Provide the [x, y] coordinate of the cell's center where the given text is located.  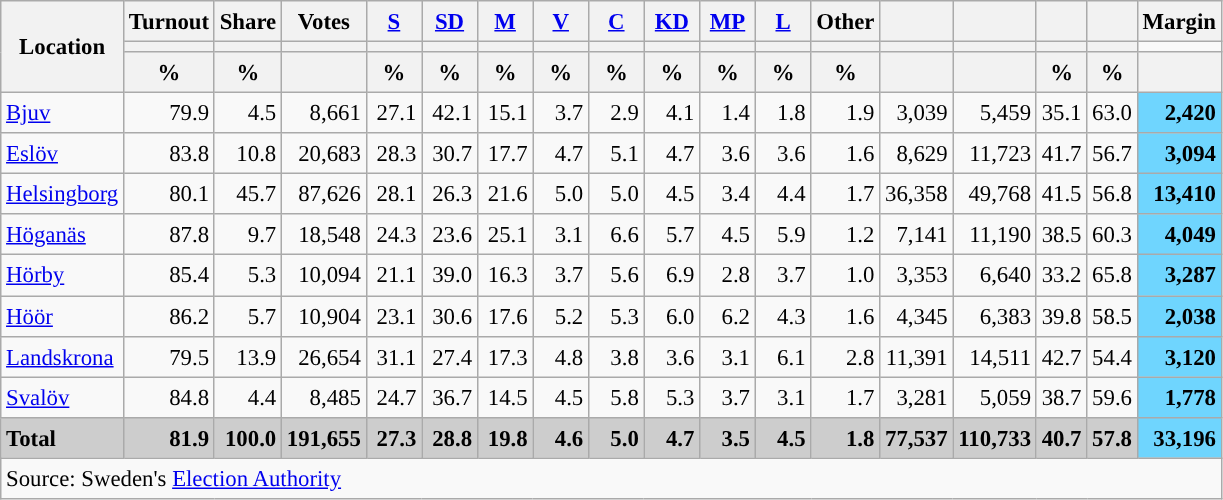
1,778 [1179, 398]
86.2 [170, 316]
M [505, 22]
Höör [62, 316]
4.1 [672, 114]
11,391 [916, 356]
83.8 [170, 154]
21.1 [394, 276]
24.7 [394, 398]
Total [62, 438]
Margin [1179, 22]
Hörby [62, 276]
38.5 [1061, 234]
17.7 [505, 154]
5.9 [783, 234]
56.8 [1112, 194]
1.9 [846, 114]
3,039 [916, 114]
Turnout [170, 22]
35.1 [1061, 114]
36,358 [916, 194]
Share [248, 22]
SD [450, 22]
8,661 [324, 114]
58.5 [1112, 316]
30.6 [450, 316]
Landskrona [62, 356]
3,120 [1179, 356]
14,511 [994, 356]
77,537 [916, 438]
33.2 [1061, 276]
26.3 [450, 194]
9.7 [248, 234]
80.1 [170, 194]
31.1 [394, 356]
56.7 [1112, 154]
3,353 [916, 276]
4.3 [783, 316]
39.0 [450, 276]
30.7 [450, 154]
2,038 [1179, 316]
57.8 [1112, 438]
3.4 [728, 194]
59.6 [1112, 398]
5.6 [617, 276]
5.8 [617, 398]
C [617, 22]
28.3 [394, 154]
V [561, 22]
15.1 [505, 114]
7,141 [916, 234]
17.6 [505, 316]
4.6 [561, 438]
79.9 [170, 114]
36.7 [450, 398]
8,629 [916, 154]
87,626 [324, 194]
6,640 [994, 276]
2.9 [617, 114]
S [394, 22]
1.0 [846, 276]
5.2 [561, 316]
Location [62, 47]
11,723 [994, 154]
Votes [324, 22]
23.6 [450, 234]
110,733 [994, 438]
40.7 [1061, 438]
Höganäs [62, 234]
25.1 [505, 234]
11,190 [994, 234]
84.8 [170, 398]
6.0 [672, 316]
3,287 [1179, 276]
10,094 [324, 276]
6,383 [994, 316]
41.7 [1061, 154]
Eslöv [62, 154]
39.8 [1061, 316]
Svalöv [62, 398]
41.5 [1061, 194]
Helsingborg [62, 194]
21.6 [505, 194]
81.9 [170, 438]
4.8 [561, 356]
100.0 [248, 438]
191,655 [324, 438]
18,548 [324, 234]
54.4 [1112, 356]
8,485 [324, 398]
6.2 [728, 316]
4,345 [916, 316]
MP [728, 22]
60.3 [1112, 234]
5,059 [994, 398]
63.0 [1112, 114]
26,654 [324, 356]
28.1 [394, 194]
79.5 [170, 356]
16.3 [505, 276]
Bjuv [62, 114]
Other [846, 22]
5.1 [617, 154]
87.8 [170, 234]
38.7 [1061, 398]
23.1 [394, 316]
28.8 [450, 438]
33,196 [1179, 438]
24.3 [394, 234]
85.4 [170, 276]
42.7 [1061, 356]
6.9 [672, 276]
1.2 [846, 234]
3,281 [916, 398]
45.7 [248, 194]
3.5 [728, 438]
KD [672, 22]
13.9 [248, 356]
6.6 [617, 234]
3.8 [617, 356]
20,683 [324, 154]
4,049 [1179, 234]
3,094 [1179, 154]
19.8 [505, 438]
2,420 [1179, 114]
17.3 [505, 356]
27.4 [450, 356]
14.5 [505, 398]
5,459 [994, 114]
10.8 [248, 154]
42.1 [450, 114]
10,904 [324, 316]
6.1 [783, 356]
13,410 [1179, 194]
L [783, 22]
65.8 [1112, 276]
Source: Sweden's Election Authority [612, 478]
49,768 [994, 194]
27.1 [394, 114]
27.3 [394, 438]
1.4 [728, 114]
